Determine the (X, Y) coordinate at the center of the cell enclosing the given text.  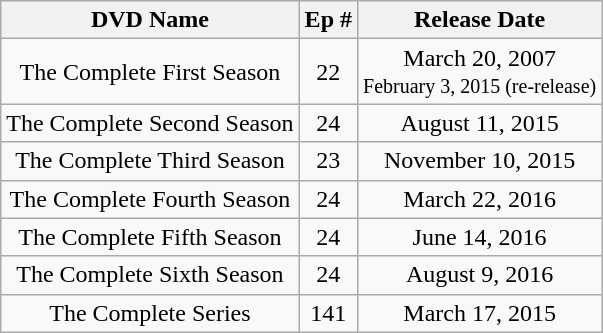
The Complete Series (150, 313)
The Complete Second Season (150, 123)
141 (328, 313)
Ep # (328, 20)
March 22, 2016 (480, 199)
DVD Name (150, 20)
The Complete First Season (150, 72)
August 9, 2016 (480, 275)
The Complete Fourth Season (150, 199)
August 11, 2015 (480, 123)
March 17, 2015 (480, 313)
22 (328, 72)
The Complete Fifth Season (150, 237)
23 (328, 161)
March 20, 2007February 3, 2015 (re-release) (480, 72)
Release Date (480, 20)
The Complete Sixth Season (150, 275)
June 14, 2016 (480, 237)
November 10, 2015 (480, 161)
The Complete Third Season (150, 161)
